From the cell containing the given text, extract its center point as [X, Y] coordinate. 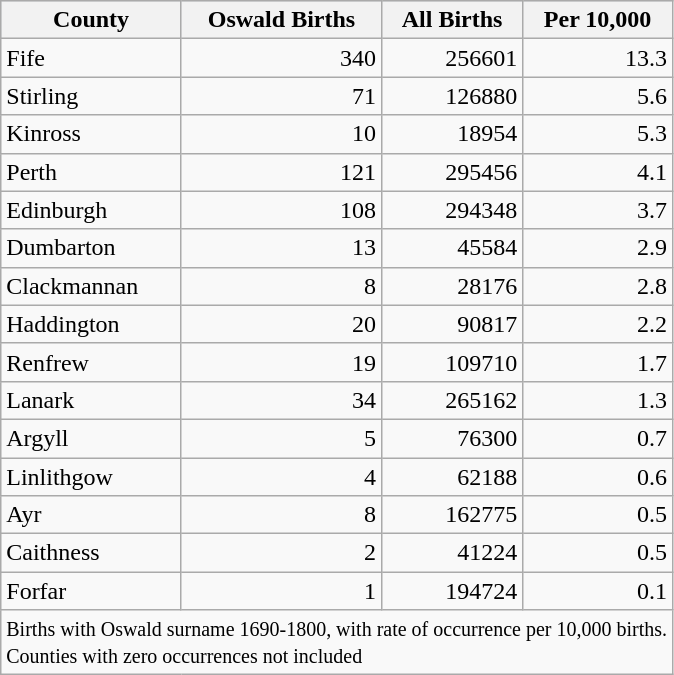
62188 [452, 477]
162775 [452, 515]
295456 [452, 172]
Argyll [92, 438]
18954 [452, 134]
19 [281, 362]
Forfar [92, 591]
2.8 [598, 286]
1 [281, 591]
13.3 [598, 58]
76300 [452, 438]
Haddington [92, 324]
2 [281, 553]
County [92, 20]
All Births [452, 20]
1.3 [598, 400]
Per 10,000 [598, 20]
4.1 [598, 172]
340 [281, 58]
121 [281, 172]
Stirling [92, 96]
Edinburgh [92, 210]
126880 [452, 96]
90817 [452, 324]
10 [281, 134]
Perth [92, 172]
45584 [452, 248]
Fife [92, 58]
Ayr [92, 515]
3.7 [598, 210]
Linlithgow [92, 477]
194724 [452, 591]
Lanark [92, 400]
Clackmannan [92, 286]
5.3 [598, 134]
Births with Oswald surname 1690-1800, with rate of occurrence per 10,000 births.Counties with zero occurrences not included [337, 642]
108 [281, 210]
28176 [452, 286]
Oswald Births [281, 20]
Renfrew [92, 362]
Dumbarton [92, 248]
256601 [452, 58]
71 [281, 96]
1.7 [598, 362]
2.9 [598, 248]
Kinross [92, 134]
34 [281, 400]
4 [281, 477]
41224 [452, 553]
0.7 [598, 438]
2.2 [598, 324]
0.1 [598, 591]
109710 [452, 362]
265162 [452, 400]
0.6 [598, 477]
294348 [452, 210]
20 [281, 324]
5 [281, 438]
13 [281, 248]
Caithness [92, 553]
5.6 [598, 96]
